Pinpoint the cell where the given text exists, returning its (x, y) midpoint coordinate. 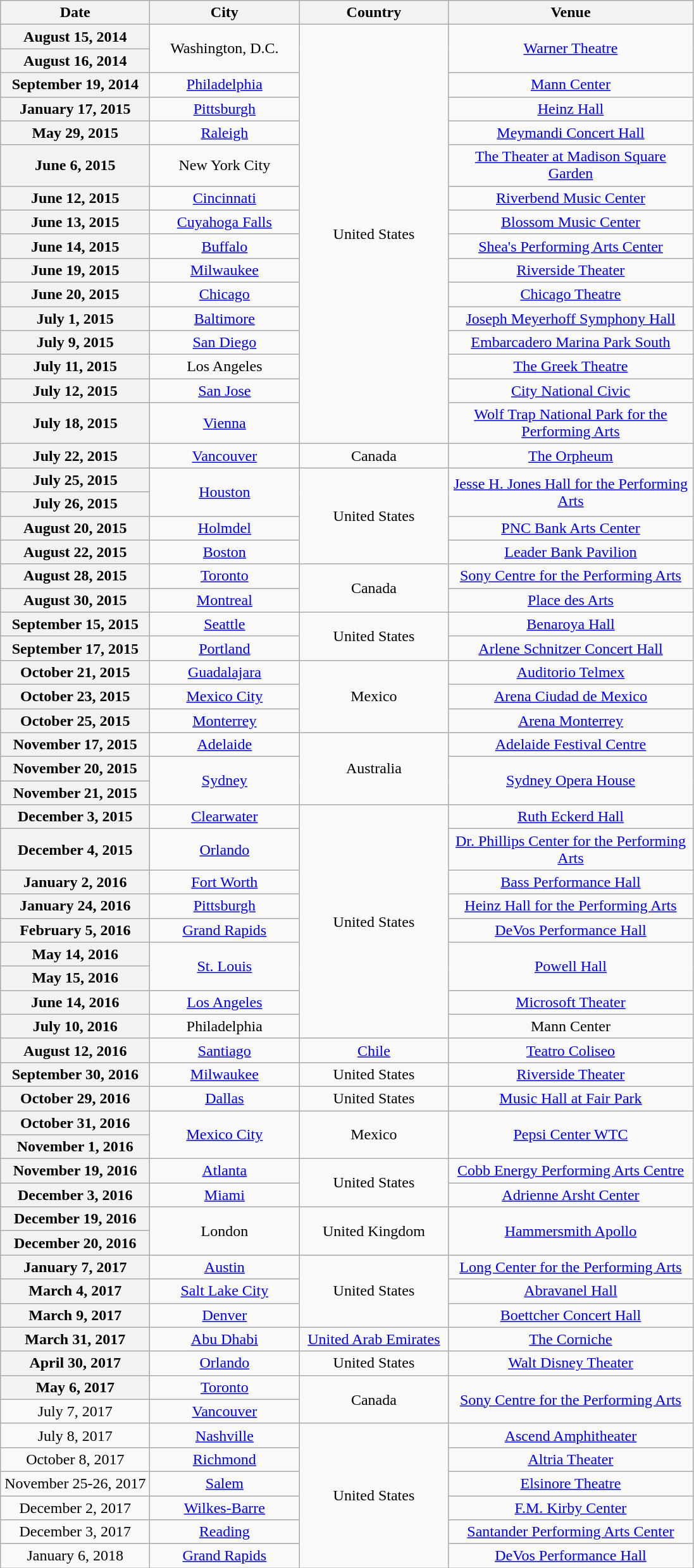
Santander Performing Arts Center (571, 1532)
Adelaide (225, 745)
December 3, 2015 (75, 817)
Miami (225, 1195)
Vienna (225, 424)
May 14, 2016 (75, 954)
June 20, 2015 (75, 294)
Jesse H. Jones Hall for the Performing Arts (571, 492)
Boettcher Concert Hall (571, 1315)
November 21, 2015 (75, 793)
February 5, 2016 (75, 930)
Long Center for the Performing Arts (571, 1267)
Fort Worth (225, 882)
New York City (225, 166)
June 19, 2015 (75, 270)
Chicago Theatre (571, 294)
San Jose (225, 391)
March 4, 2017 (75, 1291)
The Corniche (571, 1339)
The Theater at Madison Square Garden (571, 166)
June 14, 2015 (75, 246)
Washington, D.C. (225, 49)
St. Louis (225, 966)
Richmond (225, 1459)
Ascend Amphitheater (571, 1435)
PNC Bank Arts Center (571, 528)
June 14, 2016 (75, 1002)
City (225, 13)
July 7, 2017 (75, 1411)
Australia (374, 769)
F.M. Kirby Center (571, 1508)
October 29, 2016 (75, 1098)
Powell Hall (571, 966)
Clearwater (225, 817)
June 13, 2015 (75, 222)
January 7, 2017 (75, 1267)
October 8, 2017 (75, 1459)
Santiago (225, 1050)
January 24, 2016 (75, 906)
Atlanta (225, 1171)
Holmdel (225, 528)
Wilkes-Barre (225, 1508)
July 10, 2016 (75, 1026)
July 8, 2017 (75, 1435)
June 12, 2015 (75, 198)
August 20, 2015 (75, 528)
Denver (225, 1315)
Altria Theater (571, 1459)
Adelaide Festival Centre (571, 745)
June 6, 2015 (75, 166)
Cobb Energy Performing Arts Centre (571, 1171)
City National Civic (571, 391)
December 2, 2017 (75, 1508)
January 2, 2016 (75, 882)
Teatro Coliseo (571, 1050)
August 16, 2014 (75, 61)
July 1, 2015 (75, 318)
Raleigh (225, 133)
July 25, 2015 (75, 480)
Pepsi Center WTC (571, 1134)
Riverbend Music Center (571, 198)
Montreal (225, 600)
Sydney (225, 781)
Salt Lake City (225, 1291)
Bass Performance Hall (571, 882)
August 22, 2015 (75, 552)
The Greek Theatre (571, 367)
March 31, 2017 (75, 1339)
August 15, 2014 (75, 37)
November 17, 2015 (75, 745)
San Diego (225, 343)
August 12, 2016 (75, 1050)
London (225, 1231)
Nashville (225, 1435)
United Arab Emirates (374, 1339)
November 25-26, 2017 (75, 1483)
July 26, 2015 (75, 504)
Arena Ciudad de Mexico (571, 696)
Boston (225, 552)
May 15, 2016 (75, 978)
Houston (225, 492)
United Kingdom (374, 1231)
July 12, 2015 (75, 391)
Salem (225, 1483)
Auditorio Telmex (571, 672)
July 22, 2015 (75, 456)
December 19, 2016 (75, 1219)
Adrienne Arsht Center (571, 1195)
January 6, 2018 (75, 1556)
July 9, 2015 (75, 343)
Arena Monterrey (571, 720)
Hammersmith Apollo (571, 1231)
Date (75, 13)
Embarcadero Marina Park South (571, 343)
Cincinnati (225, 198)
Venue (571, 13)
Ruth Eckerd Hall (571, 817)
Music Hall at Fair Park (571, 1098)
Warner Theatre (571, 49)
September 19, 2014 (75, 85)
May 29, 2015 (75, 133)
Reading (225, 1532)
Chile (374, 1050)
March 9, 2017 (75, 1315)
Heinz Hall (571, 109)
July 11, 2015 (75, 367)
May 6, 2017 (75, 1387)
Meymandi Concert Hall (571, 133)
Chicago (225, 294)
Abu Dhabi (225, 1339)
Country (374, 13)
December 3, 2017 (75, 1532)
Seattle (225, 624)
Arlene Schnitzer Concert Hall (571, 648)
Cuyahoga Falls (225, 222)
April 30, 2017 (75, 1363)
Guadalajara (225, 672)
Heinz Hall for the Performing Arts (571, 906)
October 21, 2015 (75, 672)
Baltimore (225, 318)
The Orpheum (571, 456)
Abravanel Hall (571, 1291)
Dallas (225, 1098)
Monterrey (225, 720)
August 30, 2015 (75, 600)
October 25, 2015 (75, 720)
Dr. Phillips Center for the Performing Arts (571, 850)
Microsoft Theater (571, 1002)
November 1, 2016 (75, 1147)
October 23, 2015 (75, 696)
September 17, 2015 (75, 648)
Blossom Music Center (571, 222)
September 15, 2015 (75, 624)
Sydney Opera House (571, 781)
July 18, 2015 (75, 424)
Leader Bank Pavilion (571, 552)
Walt Disney Theater (571, 1363)
Joseph Meyerhoff Symphony Hall (571, 318)
October 31, 2016 (75, 1122)
Austin (225, 1267)
Elsinore Theatre (571, 1483)
Buffalo (225, 246)
Wolf Trap National Park for the Performing Arts (571, 424)
August 28, 2015 (75, 576)
September 30, 2016 (75, 1074)
November 19, 2016 (75, 1171)
Place des Arts (571, 600)
Portland (225, 648)
Shea's Performing Arts Center (571, 246)
November 20, 2015 (75, 769)
January 17, 2015 (75, 109)
December 3, 2016 (75, 1195)
December 20, 2016 (75, 1243)
Benaroya Hall (571, 624)
December 4, 2015 (75, 850)
